Scan for the cell matching the given text and deliver its (X, Y) coordinate at center. 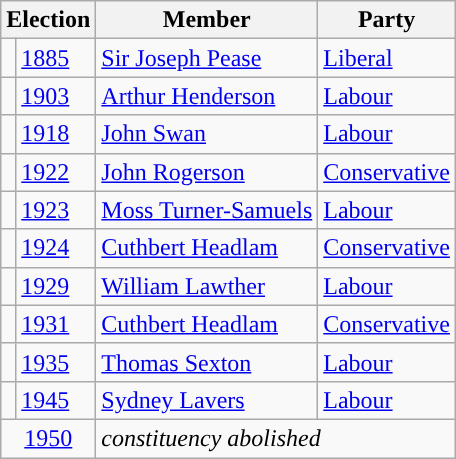
Election (48, 20)
1922 (56, 172)
1935 (56, 362)
John Swan (207, 134)
1918 (56, 134)
John Rogerson (207, 172)
Sir Joseph Pease (207, 58)
Arthur Henderson (207, 96)
Liberal (387, 58)
Moss Turner-Samuels (207, 210)
Thomas Sexton (207, 362)
1903 (56, 96)
Sydney Lavers (207, 400)
constituency abolished (276, 438)
1923 (56, 210)
1945 (56, 400)
William Lawther (207, 286)
1950 (48, 438)
1885 (56, 58)
Member (207, 20)
1929 (56, 286)
1924 (56, 248)
Party (387, 20)
1931 (56, 324)
